Search for the cell housing the specified text and yield its [x, y] center coordinate. 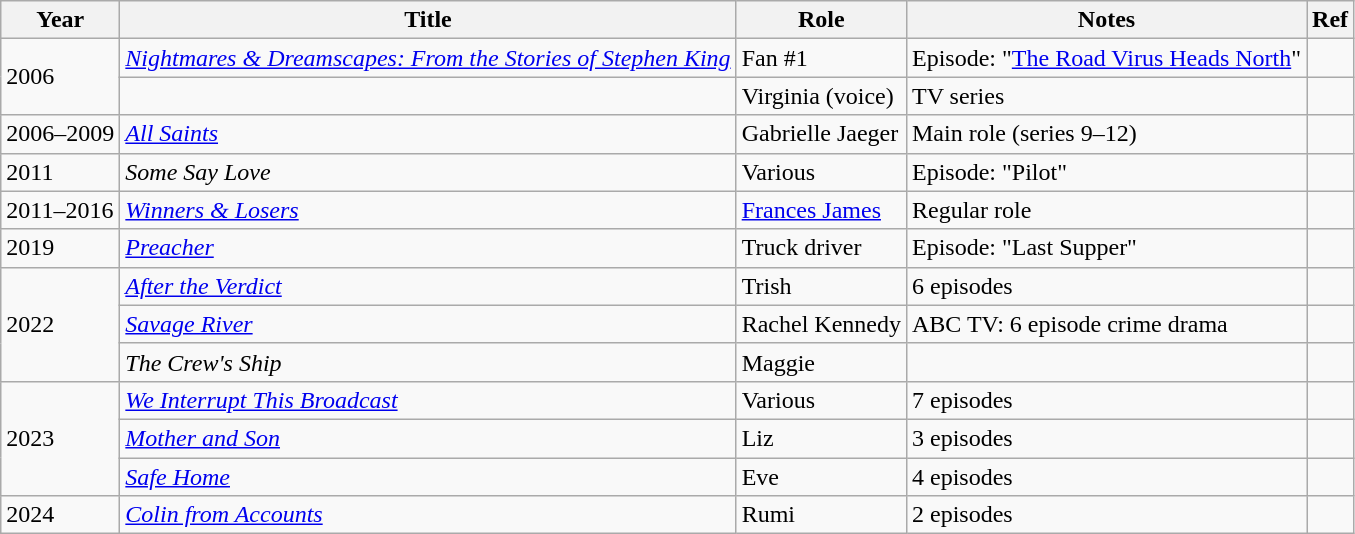
The Crew's Ship [428, 362]
2024 [60, 515]
Maggie [821, 362]
Some Say Love [428, 172]
Virginia (voice) [821, 96]
4 episodes [1106, 477]
Mother and Son [428, 438]
Regular role [1106, 210]
ABC TV: 6 episode crime drama [1106, 324]
2011–2016 [60, 210]
Savage River [428, 324]
We Interrupt This Broadcast [428, 400]
TV series [1106, 96]
Main role (series 9–12) [1106, 134]
2023 [60, 438]
Rumi [821, 515]
Eve [821, 477]
3 episodes [1106, 438]
All Saints [428, 134]
Ref [1330, 20]
2006–2009 [60, 134]
Nightmares & Dreamscapes: From the Stories of Stephen King [428, 58]
Gabrielle Jaeger [821, 134]
2 episodes [1106, 515]
Preacher [428, 248]
Trish [821, 286]
6 episodes [1106, 286]
Frances James [821, 210]
2006 [60, 77]
Winners & Losers [428, 210]
Episode: "Pilot" [1106, 172]
Colin from Accounts [428, 515]
2019 [60, 248]
Title [428, 20]
Rachel Kennedy [821, 324]
Notes [1106, 20]
Fan #1 [821, 58]
Safe Home [428, 477]
Liz [821, 438]
After the Verdict [428, 286]
2022 [60, 324]
2011 [60, 172]
Episode: "Last Supper" [1106, 248]
7 episodes [1106, 400]
Role [821, 20]
Episode: "The Road Virus Heads North" [1106, 58]
Truck driver [821, 248]
Year [60, 20]
